Search for the cell housing the specified text and yield its [x, y] center coordinate. 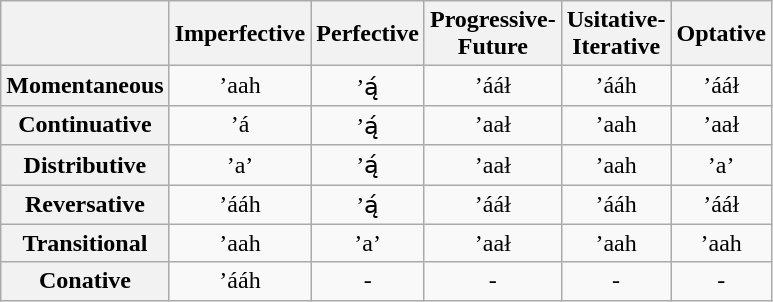
Progressive-Future [492, 34]
Transitional [85, 243]
Imperfective [240, 34]
Continuative [85, 125]
Optative [721, 34]
Distributive [85, 165]
’á [240, 125]
Usitative-Iterative [616, 34]
Conative [85, 281]
Perfective [368, 34]
Reversative [85, 204]
Momentaneous [85, 86]
